Capture the cell that displays the provided text and extract its [x, y] central coordinate. 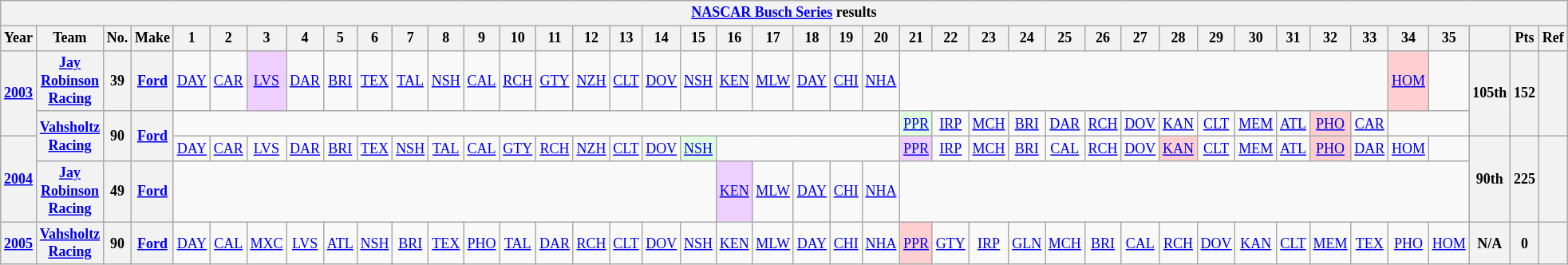
Make [153, 38]
19 [846, 38]
34 [1409, 38]
20 [881, 38]
1 [192, 38]
16 [734, 38]
NASCAR Busch Series results [784, 13]
29 [1216, 38]
152 [1525, 93]
35 [1449, 38]
7 [410, 38]
2003 [19, 93]
Ref [1553, 38]
21 [916, 38]
GLN [1027, 243]
22 [950, 38]
33 [1369, 38]
90th [1490, 179]
49 [117, 192]
23 [989, 38]
4 [305, 38]
25 [1065, 38]
11 [555, 38]
28 [1179, 38]
3 [267, 38]
N/A [1490, 243]
2005 [19, 243]
6 [375, 38]
18 [812, 38]
Team [69, 38]
24 [1027, 38]
Pts [1525, 38]
15 [699, 38]
30 [1256, 38]
31 [1294, 38]
225 [1525, 179]
17 [772, 38]
8 [445, 38]
2004 [19, 179]
39 [117, 81]
9 [482, 38]
12 [591, 38]
13 [626, 38]
Year [19, 38]
27 [1140, 38]
32 [1330, 38]
0 [1525, 243]
26 [1103, 38]
MXC [267, 243]
14 [662, 38]
5 [340, 38]
2 [228, 38]
105th [1490, 93]
No. [117, 38]
10 [518, 38]
